Identify which cell holds the provided text, then report its (X, Y) central coordinate. 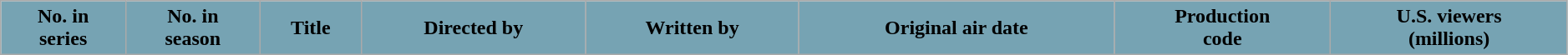
Written by (692, 28)
Title (311, 28)
No. inseason (192, 28)
Original air date (957, 28)
Directed by (473, 28)
U.S. viewers(millions) (1449, 28)
No. inseries (63, 28)
Productioncode (1223, 28)
